From the cell containing the given text, extract its center point as [X, Y] coordinate. 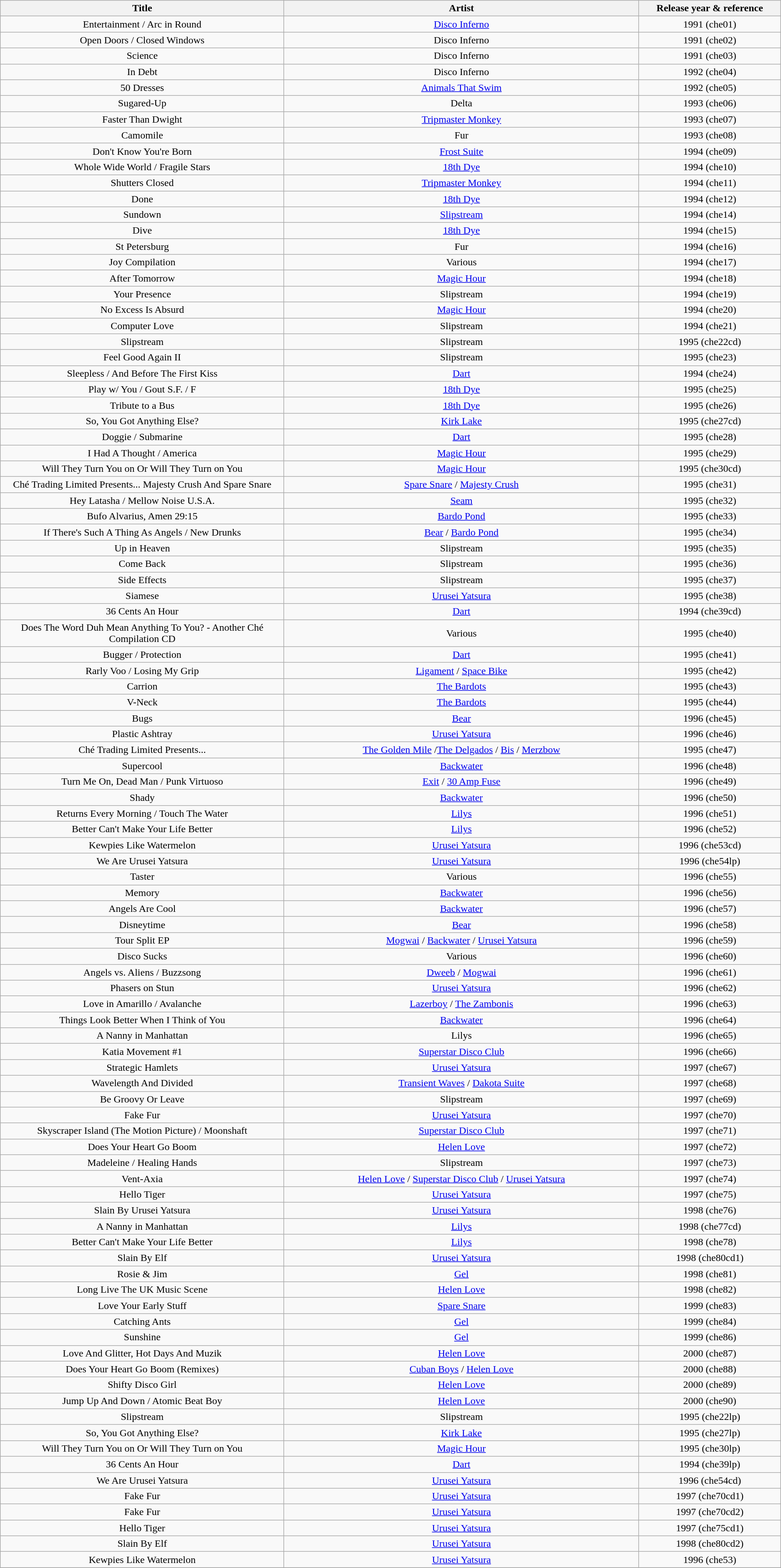
1995 (che31) [710, 485]
Animals That Swim [461, 88]
1994 (che09) [710, 151]
1994 (che21) [710, 326]
Returns Every Morning / Touch The Water [142, 813]
1996 (che49) [710, 782]
St Petersburg [142, 247]
Shady [142, 798]
1995 (che25) [710, 389]
1995 (che22cd) [710, 342]
1996 (che50) [710, 798]
1995 (che32) [710, 501]
1995 (che22lp) [710, 1417]
Tribute to a Bus [142, 405]
If There's Such A Thing As Angels / New Drunks [142, 532]
Sunshine [142, 1337]
Cuban Boys / Helen Love [461, 1369]
I Had A Thought / America [142, 453]
1995 (che47) [710, 750]
Rosie & Jim [142, 1274]
Disco Sucks [142, 956]
Carrion [142, 686]
1997 (che70) [710, 1115]
1995 (che41) [710, 654]
Love in Amarillo / Avalanche [142, 1004]
Ligament / Space Bike [461, 670]
Shifty Disco Girl [142, 1385]
Bugs [142, 718]
1995 (che26) [710, 405]
Slain By Urusei Yatsura [142, 1210]
Love Your Early Stuff [142, 1306]
1994 (che39cd) [710, 612]
1995 (che37) [710, 580]
Play w/ You / Gout S.F. / F [142, 389]
Computer Love [142, 326]
Science [142, 56]
1998 (che80cd1) [710, 1258]
Does The Word Duh Mean Anything To You? - Another Ché Compilation CD [142, 633]
1994 (che11) [710, 183]
1996 (che54lp) [710, 861]
Ché Trading Limited Presents... [142, 750]
Title [142, 8]
1997 (che75cd1) [710, 1528]
Wavelength And Divided [142, 1083]
1996 (che48) [710, 766]
1996 (che52) [710, 829]
1996 (che62) [710, 988]
Whole Wide World / Fragile Stars [142, 167]
Disneytime [142, 924]
1995 (che29) [710, 453]
1996 (che53) [710, 1560]
1995 (che36) [710, 564]
Catching Ants [142, 1321]
1996 (che60) [710, 956]
1995 (che43) [710, 686]
Delta [461, 103]
Spare Snare / Majesty Crush [461, 485]
1996 (che46) [710, 734]
Supercool [142, 766]
Phasers on Stun [142, 988]
Hey Latasha / Mellow Noise U.S.A. [142, 501]
1994 (che15) [710, 231]
1996 (che63) [710, 1004]
1995 (che27cd) [710, 421]
2000 (che87) [710, 1353]
1997 (che74) [710, 1178]
1993 (che08) [710, 135]
Frost Suite [461, 151]
1997 (che70cd1) [710, 1496]
1994 (che18) [710, 278]
Katia Movement #1 [142, 1052]
Done [142, 199]
Entertainment / Arc in Round [142, 24]
1995 (che44) [710, 702]
Bufo Alvarius, Amen 29:15 [142, 516]
1992 (che04) [710, 72]
1996 (che45) [710, 718]
Dweeb / Mogwai [461, 972]
Bear / Bardo Pond [461, 532]
Sundown [142, 215]
Joy Compilation [142, 262]
Rarly Voo / Losing My Grip [142, 670]
Taster [142, 877]
Helen Love / Superstar Disco Club / Urusei Yatsura [461, 1178]
Does Your Heart Go Boom (Remixes) [142, 1369]
1997 (che69) [710, 1099]
Be Groovy Or Leave [142, 1099]
Long Live The UK Music Scene [142, 1290]
Vent-Axia [142, 1178]
Exit / 30 Amp Fuse [461, 782]
1999 (che83) [710, 1306]
Love And Glitter, Hot Days And Muzik [142, 1353]
1991 (che01) [710, 24]
Camomile [142, 135]
1999 (che84) [710, 1321]
Release year & reference [710, 8]
1994 (che10) [710, 167]
Angels Are Cool [142, 909]
Mogwai / Backwater / Urusei Yatsura [461, 940]
Ché Trading Limited Presents... Majesty Crush And Spare Snare [142, 485]
Seam [461, 501]
1998 (che76) [710, 1210]
Feel Good Again II [142, 357]
Turn Me On, Dead Man / Punk Virtuoso [142, 782]
1997 (che68) [710, 1083]
1995 (che30lp) [710, 1448]
Shutters Closed [142, 183]
1994 (che24) [710, 373]
Jump Up And Down / Atomic Beat Boy [142, 1401]
1994 (che20) [710, 310]
1997 (che67) [710, 1067]
1998 (che80cd2) [710, 1544]
Angels vs. Aliens / Buzzsong [142, 972]
Madeleine / Healing Hands [142, 1163]
1998 (che81) [710, 1274]
1993 (che06) [710, 103]
Come Back [142, 564]
Your Presence [142, 294]
1998 (che82) [710, 1290]
1997 (che70cd2) [710, 1512]
1994 (che12) [710, 199]
1996 (che54cd) [710, 1480]
V-Neck [142, 702]
In Debt [142, 72]
2000 (che89) [710, 1385]
1998 (che78) [710, 1242]
1996 (che58) [710, 924]
Skyscraper Island (The Motion Picture) / Moonshaft [142, 1131]
1995 (che30cd) [710, 469]
2000 (che88) [710, 1369]
1995 (che35) [710, 548]
1994 (che19) [710, 294]
1997 (che72) [710, 1147]
Faster Than Dwight [142, 119]
Open Doors / Closed Windows [142, 40]
1997 (che73) [710, 1163]
1996 (che55) [710, 877]
Side Effects [142, 580]
After Tomorrow [142, 278]
1995 (che34) [710, 532]
1995 (che28) [710, 437]
1998 (che77cd) [710, 1226]
1995 (che33) [710, 516]
1996 (che59) [710, 940]
1994 (che14) [710, 215]
1999 (che86) [710, 1337]
Artist [461, 8]
1995 (che27lp) [710, 1432]
Up in Heaven [142, 548]
Don't Know You're Born [142, 151]
Sleepless / And Before The First Kiss [142, 373]
1993 (che07) [710, 119]
1991 (che02) [710, 40]
Lazerboy / The Zambonis [461, 1004]
1996 (che66) [710, 1052]
Things Look Better When I Think of You [142, 1020]
Does Your Heart Go Boom [142, 1147]
The Golden Mile /The Delgados / Bis / Merzbow [461, 750]
1997 (che71) [710, 1131]
1994 (che17) [710, 262]
1996 (che56) [710, 893]
1996 (che51) [710, 813]
1995 (che38) [710, 596]
Strategic Hamlets [142, 1067]
Bugger / Protection [142, 654]
1994 (che16) [710, 247]
1992 (che05) [710, 88]
2000 (che90) [710, 1401]
1995 (che23) [710, 357]
Dive [142, 231]
1996 (che61) [710, 972]
Plastic Ashtray [142, 734]
1997 (che75) [710, 1194]
Memory [142, 893]
1995 (che42) [710, 670]
1991 (che03) [710, 56]
No Excess Is Absurd [142, 310]
Sugared-Up [142, 103]
1994 (che39lp) [710, 1464]
1996 (che53cd) [710, 845]
1996 (che64) [710, 1020]
Spare Snare [461, 1306]
Doggie / Submarine [142, 437]
1996 (che57) [710, 909]
Transient Waves / Dakota Suite [461, 1083]
1995 (che40) [710, 633]
50 Dresses [142, 88]
Tour Split EP [142, 940]
Bardo Pond [461, 516]
Siamese [142, 596]
1996 (che65) [710, 1036]
